Find where the given text appears and provide that cell's center as [X, Y] coordinate. 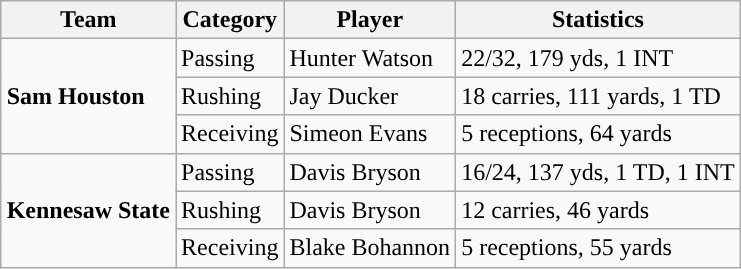
5 receptions, 64 yards [598, 134]
Category [230, 20]
Simeon Evans [370, 134]
Jay Ducker [370, 96]
Team [88, 20]
Player [370, 20]
22/32, 179 yds, 1 INT [598, 58]
Hunter Watson [370, 58]
18 carries, 111 yards, 1 TD [598, 96]
16/24, 137 yds, 1 TD, 1 INT [598, 172]
Blake Bohannon [370, 248]
Sam Houston [88, 96]
5 receptions, 55 yards [598, 248]
Statistics [598, 20]
12 carries, 46 yards [598, 210]
Kennesaw State [88, 210]
